Search for the cell housing the specified text and yield its [X, Y] center coordinate. 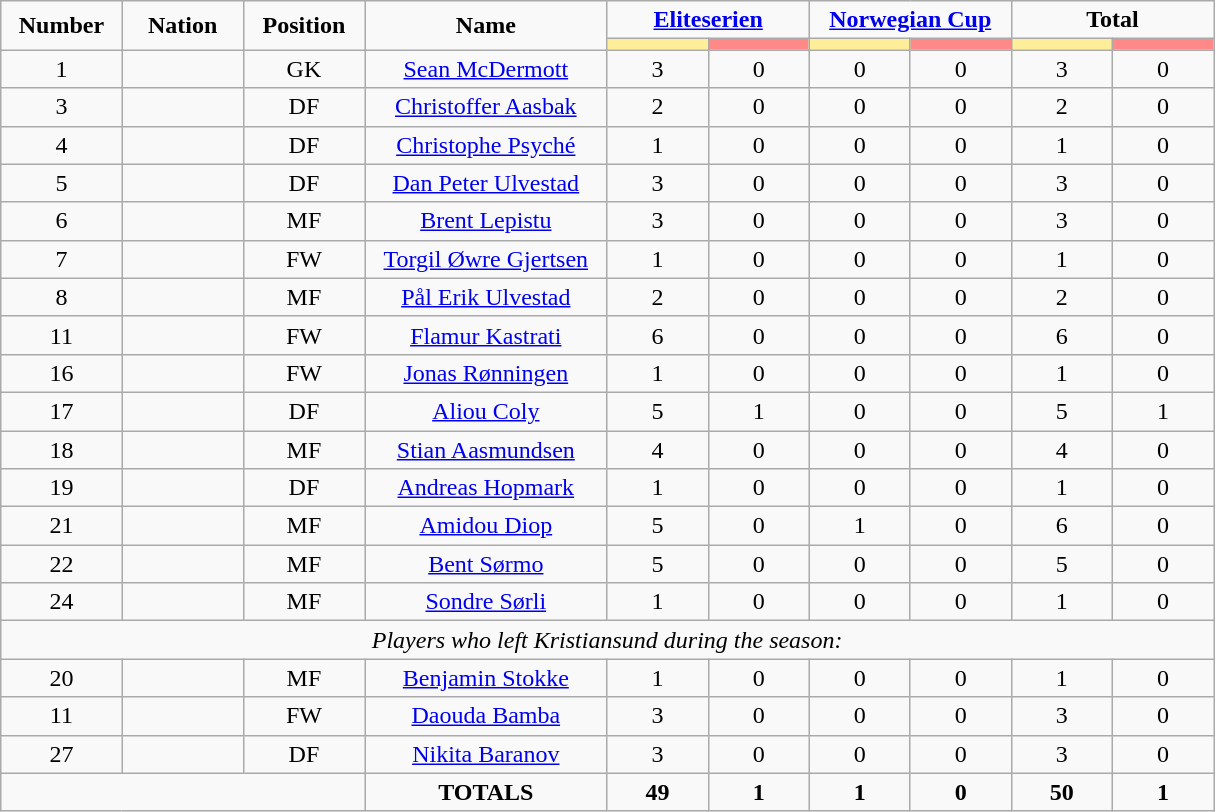
Norwegian Cup [910, 20]
TOTALS [486, 792]
Sean McDermott [486, 69]
Christoffer Aasbak [486, 107]
Flamur Kastrati [486, 335]
22 [62, 564]
27 [62, 754]
7 [62, 259]
Bent Sørmo [486, 564]
Christophe Psyché [486, 145]
24 [62, 602]
20 [62, 678]
Stian Aasmundsen [486, 449]
GK [304, 69]
Name [486, 26]
Andreas Hopmark [486, 488]
49 [658, 792]
16 [62, 373]
Eliteserien [708, 20]
Position [304, 26]
Dan Peter Ulvestad [486, 183]
8 [62, 297]
Players who left Kristiansund during the season: [608, 640]
Number [62, 26]
21 [62, 526]
Sondre Sørli [486, 602]
Aliou Coly [486, 411]
Jonas Rønningen [486, 373]
Nikita Baranov [486, 754]
50 [1062, 792]
19 [62, 488]
Brent Lepistu [486, 221]
Amidou Diop [486, 526]
Benjamin Stokke [486, 678]
17 [62, 411]
Nation [182, 26]
Daouda Bamba [486, 716]
Total [1112, 20]
Pål Erik Ulvestad [486, 297]
18 [62, 449]
Torgil Øwre Gjertsen [486, 259]
